Locate the cell with the specified text and output its (x, y) center coordinate. 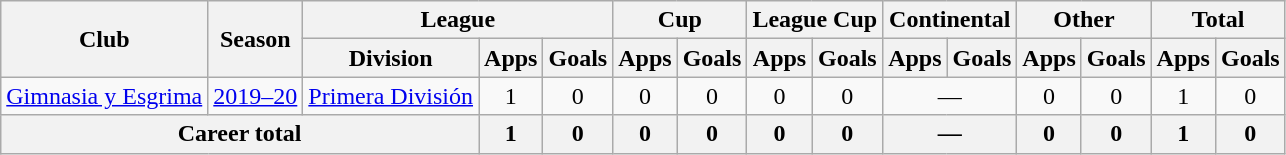
Continental (950, 20)
Cup (680, 20)
League Cup (815, 20)
Club (104, 39)
League (458, 20)
Career total (240, 134)
Total (1218, 20)
Gimnasia y Esgrima (104, 96)
Other (1084, 20)
2019–20 (256, 96)
Primera División (391, 96)
Division (391, 58)
Season (256, 39)
